Return the (x, y) coordinate for the center point of the cell that contains the specified text.  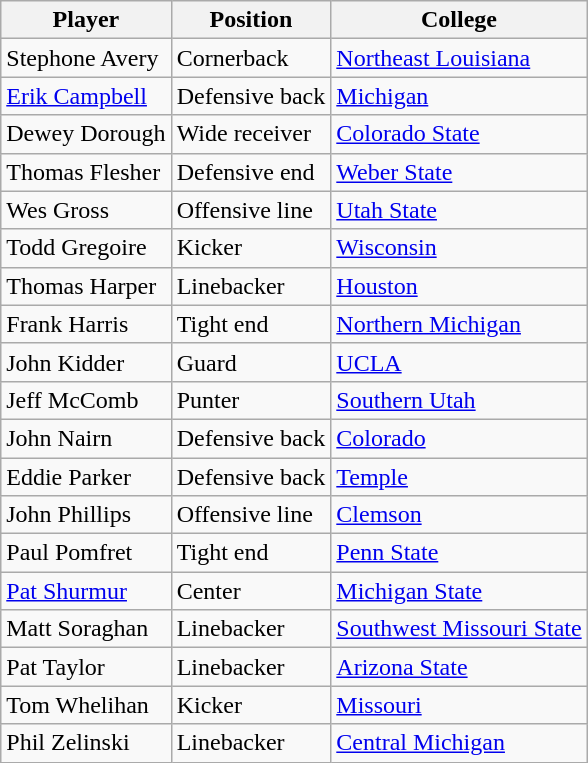
Phil Zelinski (86, 743)
Defensive end (251, 172)
Colorado (459, 438)
Dewey Dorough (86, 134)
Clemson (459, 515)
Stephone Avery (86, 58)
Wes Gross (86, 210)
Todd Gregoire (86, 248)
Missouri (459, 705)
Temple (459, 477)
Eddie Parker (86, 477)
Tom Whelihan (86, 705)
Weber State (459, 172)
Frank Harris (86, 324)
Jeff McComb (86, 400)
Northern Michigan (459, 324)
Southern Utah (459, 400)
Wisconsin (459, 248)
Houston (459, 286)
Northeast Louisiana (459, 58)
Penn State (459, 553)
John Phillips (86, 515)
Utah State (459, 210)
Position (251, 20)
Cornerback (251, 58)
UCLA (459, 362)
Punter (251, 400)
Southwest Missouri State (459, 629)
Arizona State (459, 667)
Thomas Flesher (86, 172)
John Kidder (86, 362)
Matt Soraghan (86, 629)
John Nairn (86, 438)
Colorado State (459, 134)
Paul Pomfret (86, 553)
Guard (251, 362)
Central Michigan (459, 743)
College (459, 20)
Thomas Harper (86, 286)
Player (86, 20)
Michigan (459, 96)
Center (251, 591)
Pat Taylor (86, 667)
Michigan State (459, 591)
Pat Shurmur (86, 591)
Erik Campbell (86, 96)
Wide receiver (251, 134)
